From the cell containing the given text, extract its center point as [X, Y] coordinate. 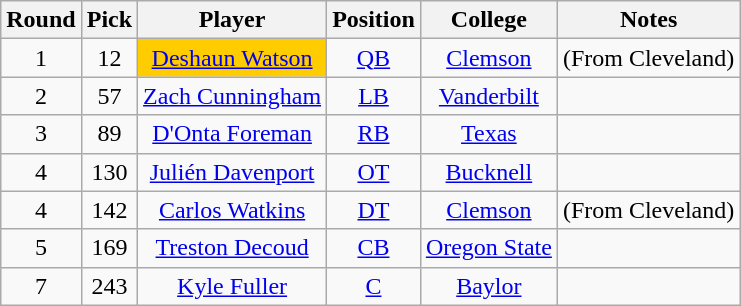
DT [374, 210]
12 [109, 58]
C [374, 286]
7 [41, 286]
243 [109, 286]
130 [109, 172]
Vanderbilt [488, 96]
57 [109, 96]
Player [232, 20]
Bucknell [488, 172]
Position [374, 20]
Notes [648, 20]
RB [374, 134]
1 [41, 58]
Baylor [488, 286]
2 [41, 96]
CB [374, 248]
89 [109, 134]
142 [109, 210]
5 [41, 248]
169 [109, 248]
OT [374, 172]
Treston Decoud [232, 248]
3 [41, 134]
Zach Cunningham [232, 96]
QB [374, 58]
College [488, 20]
Oregon State [488, 248]
Pick [109, 20]
Kyle Fuller [232, 286]
Deshaun Watson [232, 58]
Julién Davenport [232, 172]
LB [374, 96]
Texas [488, 134]
Carlos Watkins [232, 210]
Round [41, 20]
D'Onta Foreman [232, 134]
